Locate the cell with the specified text and output its (x, y) center coordinate. 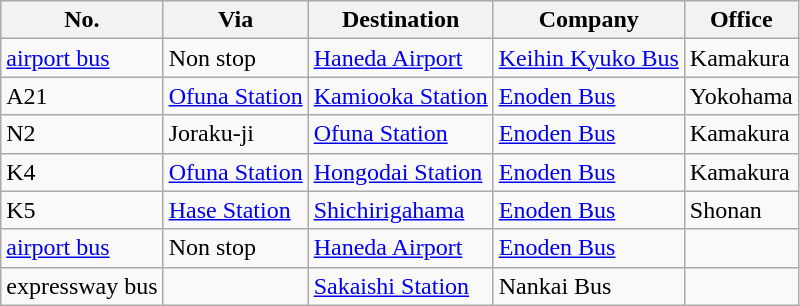
Yokohama (741, 96)
Keihin Kyuko Bus (588, 58)
K4 (82, 172)
Joraku-ji (236, 134)
Destination (400, 20)
Hongodai Station (400, 172)
Company (588, 20)
No. (82, 20)
Via (236, 20)
N2 (82, 134)
Hase Station (236, 210)
Kamiooka Station (400, 96)
Shonan (741, 210)
expressway bus (82, 286)
Sakaishi Station (400, 286)
K5 (82, 210)
Shichirigahama (400, 210)
Office (741, 20)
A21 (82, 96)
Nankai Bus (588, 286)
